Scan for the cell matching the given text and deliver its [X, Y] coordinate at center. 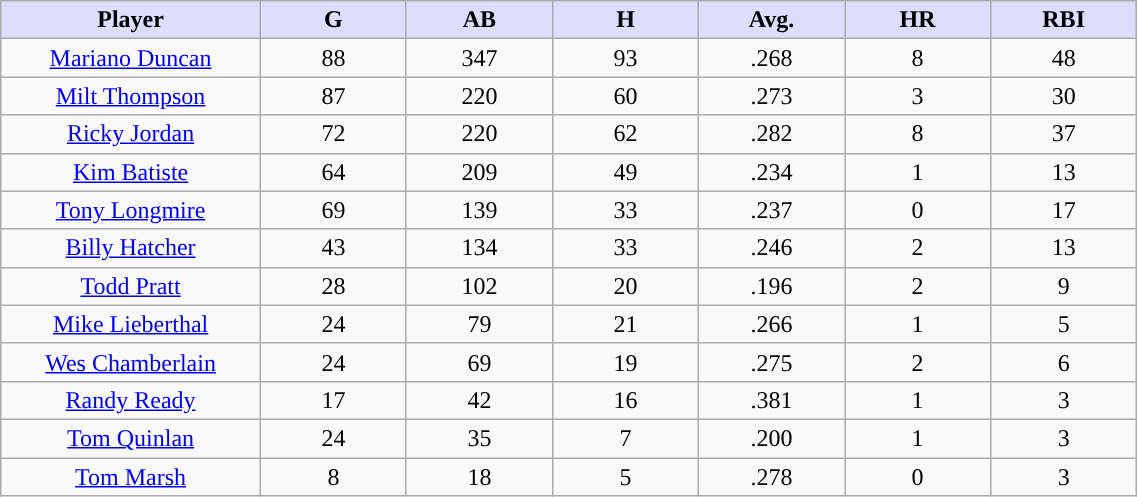
35 [479, 438]
Randy Ready [131, 400]
42 [479, 400]
Billy Hatcher [131, 248]
18 [479, 477]
49 [625, 172]
.273 [771, 96]
139 [479, 210]
Player [131, 20]
.278 [771, 477]
72 [333, 134]
88 [333, 58]
Kim Batiste [131, 172]
Tom Quinlan [131, 438]
347 [479, 58]
64 [333, 172]
87 [333, 96]
.282 [771, 134]
.268 [771, 58]
62 [625, 134]
.246 [771, 248]
93 [625, 58]
.196 [771, 286]
16 [625, 400]
Mariano Duncan [131, 58]
19 [625, 362]
79 [479, 324]
Mike Lieberthal [131, 324]
Tom Marsh [131, 477]
28 [333, 286]
.381 [771, 400]
H [625, 20]
37 [1064, 134]
7 [625, 438]
21 [625, 324]
30 [1064, 96]
Ricky Jordan [131, 134]
209 [479, 172]
60 [625, 96]
6 [1064, 362]
9 [1064, 286]
Milt Thompson [131, 96]
43 [333, 248]
Todd Pratt [131, 286]
.275 [771, 362]
HR [918, 20]
.234 [771, 172]
AB [479, 20]
.237 [771, 210]
.266 [771, 324]
.200 [771, 438]
Tony Longmire [131, 210]
Wes Chamberlain [131, 362]
Avg. [771, 20]
134 [479, 248]
102 [479, 286]
48 [1064, 58]
G [333, 20]
20 [625, 286]
RBI [1064, 20]
